Detect which cell encompasses the target text, then output its (X, Y) center coordinate. 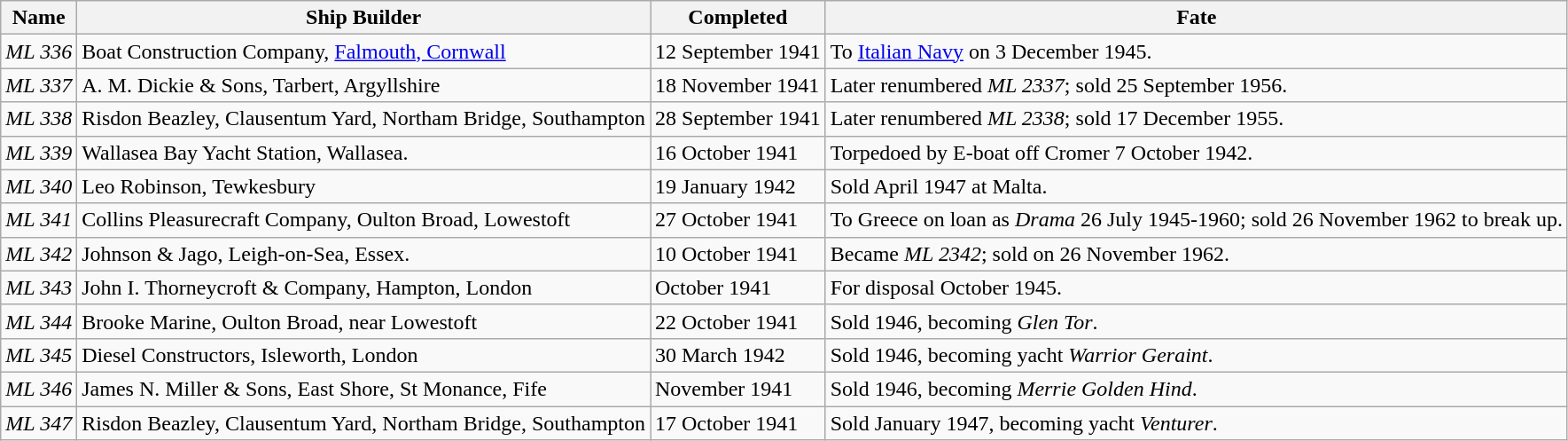
Johnson & Jago, Leigh-on-Sea, Essex. (363, 254)
Diesel Constructors, Isleworth, London (363, 355)
Became ML 2342; sold on 26 November 1962. (1197, 254)
Completed (738, 18)
Boat Construction Company, Falmouth, Cornwall (363, 51)
27 October 1941 (738, 220)
ML 345 (39, 355)
ML 339 (39, 153)
ML 336 (39, 51)
17 October 1941 (738, 423)
Leo Robinson, Tewkesbury (363, 186)
30 March 1942 (738, 355)
James N. Miller & Sons, East Shore, St Monance, Fife (363, 389)
To Greece on loan as Drama 26 July 1945-1960; sold 26 November 1962 to break up. (1197, 220)
Wallasea Bay Yacht Station, Wallasea. (363, 153)
28 September 1941 (738, 119)
Ship Builder (363, 18)
ML 343 (39, 287)
October 1941 (738, 287)
Brooke Marine, Oulton Broad, near Lowestoft (363, 321)
Later renumbered ML 2337; sold 25 September 1956. (1197, 85)
Sold 1946, becoming Merrie Golden Hind. (1197, 389)
Collins Pleasurecraft Company, Oulton Broad, Lowestoft (363, 220)
Sold 1946, becoming yacht Warrior Geraint. (1197, 355)
18 November 1941 (738, 85)
ML 346 (39, 389)
November 1941 (738, 389)
ML 337 (39, 85)
Sold January 1947, becoming yacht Venturer. (1197, 423)
Fate (1197, 18)
Torpedoed by E-boat off Cromer 7 October 1942. (1197, 153)
ML 342 (39, 254)
ML 341 (39, 220)
Sold 1946, becoming Glen Tor. (1197, 321)
Sold April 1947 at Malta. (1197, 186)
12 September 1941 (738, 51)
ML 340 (39, 186)
10 October 1941 (738, 254)
A. M. Dickie & Sons, Tarbert, Argyllshire (363, 85)
22 October 1941 (738, 321)
John I. Thorneycroft & Company, Hampton, London (363, 287)
Later renumbered ML 2338; sold 17 December 1955. (1197, 119)
ML 347 (39, 423)
19 January 1942 (738, 186)
Name (39, 18)
ML 344 (39, 321)
16 October 1941 (738, 153)
ML 338 (39, 119)
For disposal October 1945. (1197, 287)
To Italian Navy on 3 December 1945. (1197, 51)
